Find where the given text appears and provide that cell's center as (x, y) coordinate. 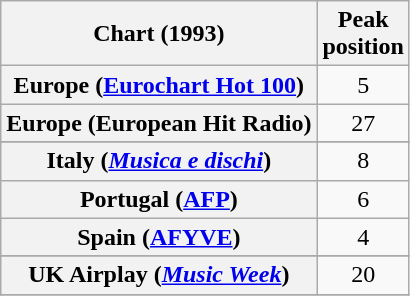
Portugal (AFP) (159, 199)
Peakposition (363, 34)
Europe (European Hit Radio) (159, 123)
Spain (AFYVE) (159, 237)
UK Airplay (Music Week) (159, 275)
4 (363, 237)
5 (363, 85)
6 (363, 199)
Europe (Eurochart Hot 100) (159, 85)
27 (363, 123)
Chart (1993) (159, 34)
20 (363, 275)
8 (363, 161)
Italy (Musica e dischi) (159, 161)
